Detect which cell encompasses the target text, then output its (x, y) center coordinate. 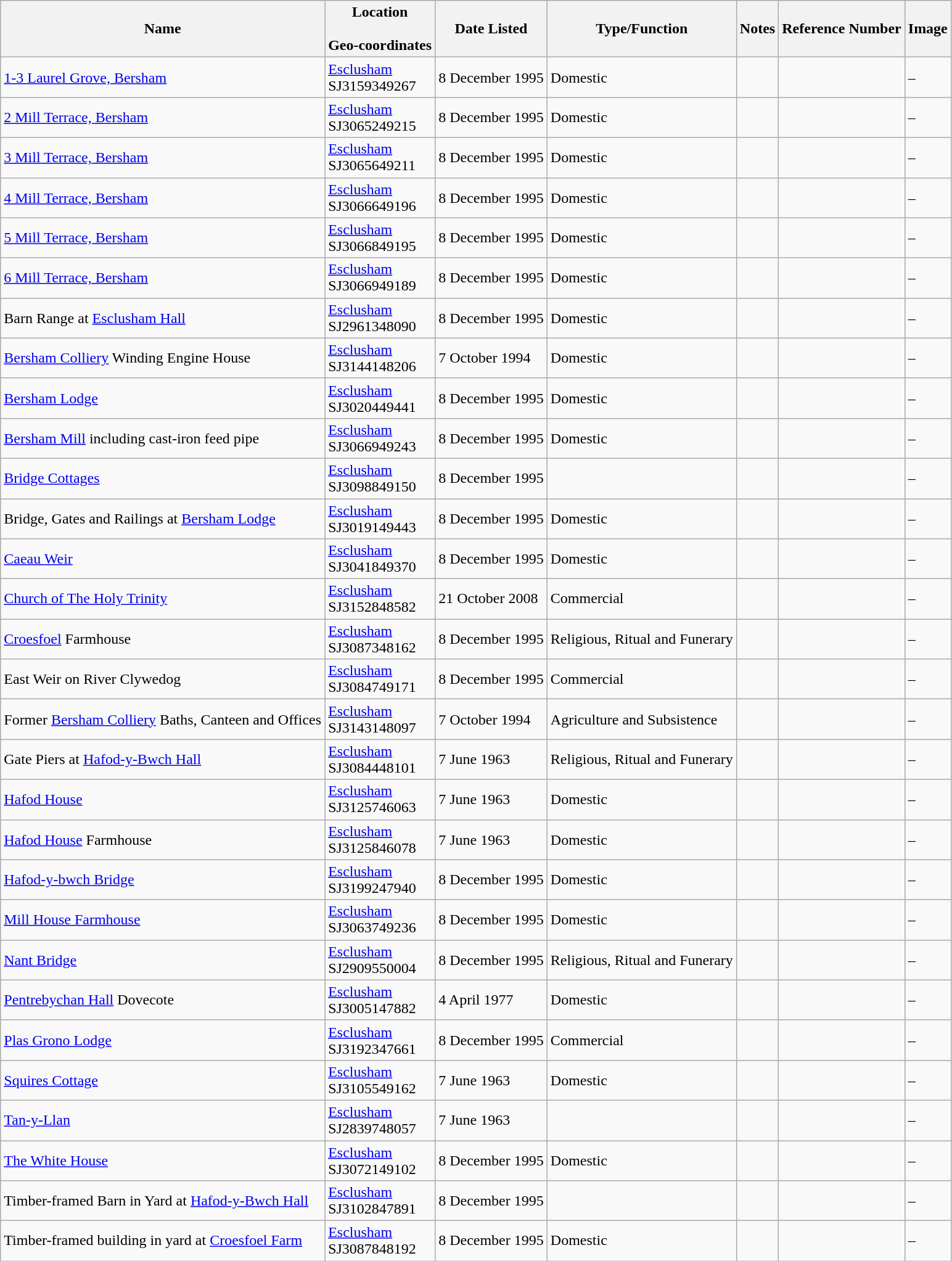
EsclushamSJ3041849370 (380, 559)
Nant Bridge (163, 959)
2 Mill Terrace, Bersham (163, 117)
Church of The Holy Trinity (163, 599)
Pentrebychan Hall Dovecote (163, 1000)
Date Listed (491, 29)
EsclushamSJ3199247940 (380, 879)
EsclushamSJ3065249215 (380, 117)
EsclushamSJ3019149443 (380, 518)
Former Bersham Colliery Baths, Canteen and Offices (163, 719)
Bersham Lodge (163, 398)
EsclushamSJ3125746063 (380, 799)
Plas Grono Lodge (163, 1040)
EsclushamSJ3020449441 (380, 398)
EsclushamSJ3159349267 (380, 78)
EsclushamSJ3084448101 (380, 760)
Bridge, Gates and Railings at Bersham Lodge (163, 518)
Croesfoel Farmhouse (163, 639)
EsclushamSJ3072149102 (380, 1160)
EsclushamSJ3105549162 (380, 1080)
EsclushamSJ3152848582 (380, 599)
Notes (757, 29)
EsclushamSJ2839748057 (380, 1120)
Timber-framed building in yard at Croesfoel Farm (163, 1241)
Hafod House Farmhouse (163, 840)
Tan-y-Llan (163, 1120)
Agriculture and Subsistence (641, 719)
EsclushamSJ3084749171 (380, 680)
Bridge Cottages (163, 479)
Barn Range at Esclusham Hall (163, 318)
EsclushamSJ3066849195 (380, 238)
EsclushamSJ3005147882 (380, 1000)
East Weir on River Clywedog (163, 680)
Gate Piers at Hafod-y-Bwch Hall (163, 760)
EsclushamSJ3066949243 (380, 438)
Hafod House (163, 799)
Timber-framed Barn in Yard at Hafod-y-Bwch Hall (163, 1201)
21 October 2008 (491, 599)
EsclushamSJ3098849150 (380, 479)
Caeau Weir (163, 559)
3 Mill Terrace, Bersham (163, 158)
EsclushamSJ3066649196 (380, 197)
EsclushamSJ3125846078 (380, 840)
Mill House Farmhouse (163, 920)
4 Mill Terrace, Bersham (163, 197)
Bersham Mill including cast-iron feed pipe (163, 438)
EsclushamSJ3066949189 (380, 277)
The White House (163, 1160)
Name (163, 29)
EsclushamSJ3102847891 (380, 1201)
Hafod-y-bwch Bridge (163, 879)
Reference Number (842, 29)
EsclushamSJ2909550004 (380, 959)
EsclushamSJ3087848192 (380, 1241)
Image (927, 29)
1-3 Laurel Grove, Bersham (163, 78)
Squires Cottage (163, 1080)
Type/Function (641, 29)
5 Mill Terrace, Bersham (163, 238)
6 Mill Terrace, Bersham (163, 277)
EsclushamSJ3144148206 (380, 358)
4 April 1977 (491, 1000)
EsclushamSJ2961348090 (380, 318)
EsclushamSJ3192347661 (380, 1040)
LocationGeo-coordinates (380, 29)
Bersham Colliery Winding Engine House (163, 358)
EsclushamSJ3065649211 (380, 158)
EsclushamSJ3087348162 (380, 639)
EsclushamSJ3063749236 (380, 920)
EsclushamSJ3143148097 (380, 719)
